Detect which cell encompasses the target text, then output its (X, Y) center coordinate. 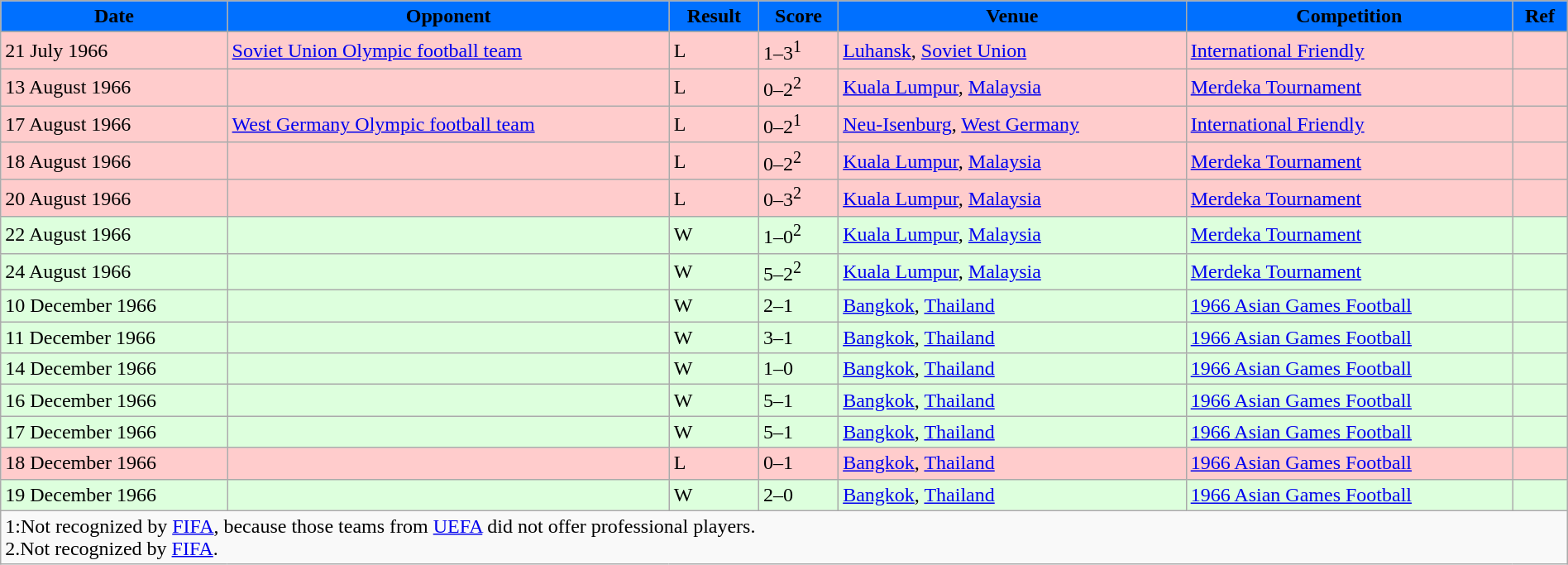
18 August 1966 (114, 160)
21 July 1966 (114, 51)
Neu-Isenburg, West Germany (1012, 124)
10 December 1966 (114, 306)
17 December 1966 (114, 432)
13 August 1966 (114, 88)
19 December 1966 (114, 495)
Score (798, 17)
11 December 1966 (114, 338)
0–1 (798, 463)
Ref (1540, 17)
Soviet Union Olympic football team (448, 51)
0–32 (798, 199)
0–21 (798, 124)
Luhansk, Soviet Union (1012, 51)
5–22 (798, 271)
16 December 1966 (114, 400)
1–0 (798, 369)
1–02 (798, 235)
Result (714, 17)
1:Not recognized by FIFA, because those teams from UEFA did not offer professional players.2.Not recognized by FIFA. (784, 538)
18 December 1966 (114, 463)
West Germany Olympic football team (448, 124)
Opponent (448, 17)
24 August 1966 (114, 271)
Date (114, 17)
3–1 (798, 338)
Venue (1012, 17)
14 December 1966 (114, 369)
2–0 (798, 495)
20 August 1966 (114, 199)
Competition (1349, 17)
1–31 (798, 51)
2–1 (798, 306)
17 August 1966 (114, 124)
22 August 1966 (114, 235)
